Extract the [X, Y] coordinate from the center of the cell holding the provided text.  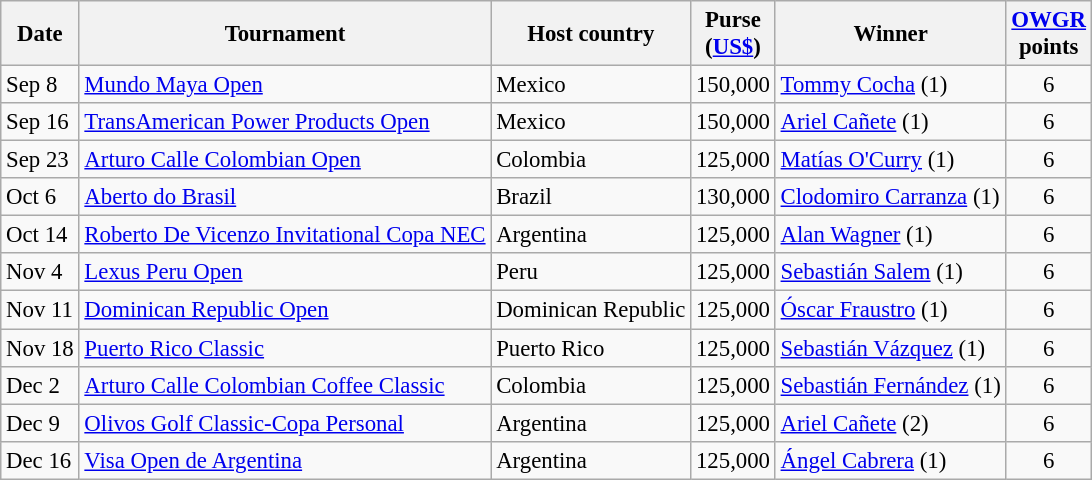
Tommy Cocha (1) [890, 85]
Puerto Rico Classic [285, 348]
Ariel Cañete (2) [890, 423]
Sebastián Salem (1) [890, 273]
Oct 6 [40, 197]
Sep 16 [40, 122]
Lexus Peru Open [285, 273]
Aberto do Brasil [285, 197]
Host country [591, 34]
Matías O'Curry (1) [890, 160]
Date [40, 34]
Ariel Cañete (1) [890, 122]
Olivos Golf Classic-Copa Personal [285, 423]
Dec 2 [40, 385]
Arturo Calle Colombian Coffee Classic [285, 385]
Peru [591, 273]
Mundo Maya Open [285, 85]
Nov 18 [40, 348]
Oct 14 [40, 235]
Sebastián Vázquez (1) [890, 348]
Óscar Fraustro (1) [890, 310]
Visa Open de Argentina [285, 460]
Alan Wagner (1) [890, 235]
Winner [890, 34]
Sep 8 [40, 85]
Roberto De Vicenzo Invitational Copa NEC [285, 235]
OWGRpoints [1048, 34]
Nov 11 [40, 310]
Purse(US$) [734, 34]
Dec 9 [40, 423]
Dominican Republic [591, 310]
Sebastián Fernández (1) [890, 385]
Dec 16 [40, 460]
Puerto Rico [591, 348]
Arturo Calle Colombian Open [285, 160]
Brazil [591, 197]
Tournament [285, 34]
Ángel Cabrera (1) [890, 460]
Dominican Republic Open [285, 310]
TransAmerican Power Products Open [285, 122]
Nov 4 [40, 273]
130,000 [734, 197]
Clodomiro Carranza (1) [890, 197]
Sep 23 [40, 160]
